Return the (x, y) coordinate for the center point of the cell that contains the specified text.  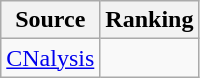
Ranking (150, 20)
Source (50, 20)
CNalysis (50, 58)
